For the text-containing cell, return its midpoint in [x, y] coordinate format. 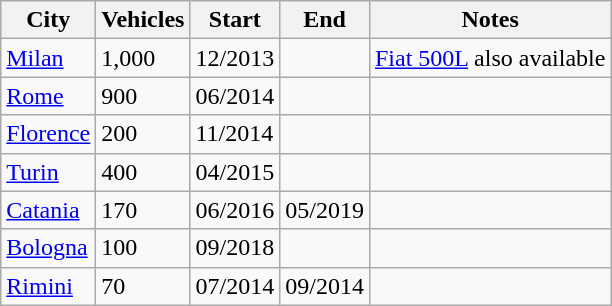
Vehicles [143, 20]
100 [143, 248]
400 [143, 172]
70 [143, 286]
09/2014 [325, 286]
06/2014 [235, 96]
09/2018 [235, 248]
04/2015 [235, 172]
05/2019 [325, 210]
Catania [48, 210]
City [48, 20]
900 [143, 96]
Turin [48, 172]
06/2016 [235, 210]
End [325, 20]
Start [235, 20]
200 [143, 134]
Florence [48, 134]
1,000 [143, 58]
170 [143, 210]
Notes [490, 20]
07/2014 [235, 286]
Rimini [48, 286]
Bologna [48, 248]
11/2014 [235, 134]
Milan [48, 58]
Fiat 500L also available [490, 58]
12/2013 [235, 58]
Rome [48, 96]
